Determine the (x, y) coordinate at the center of the cell enclosing the given text.  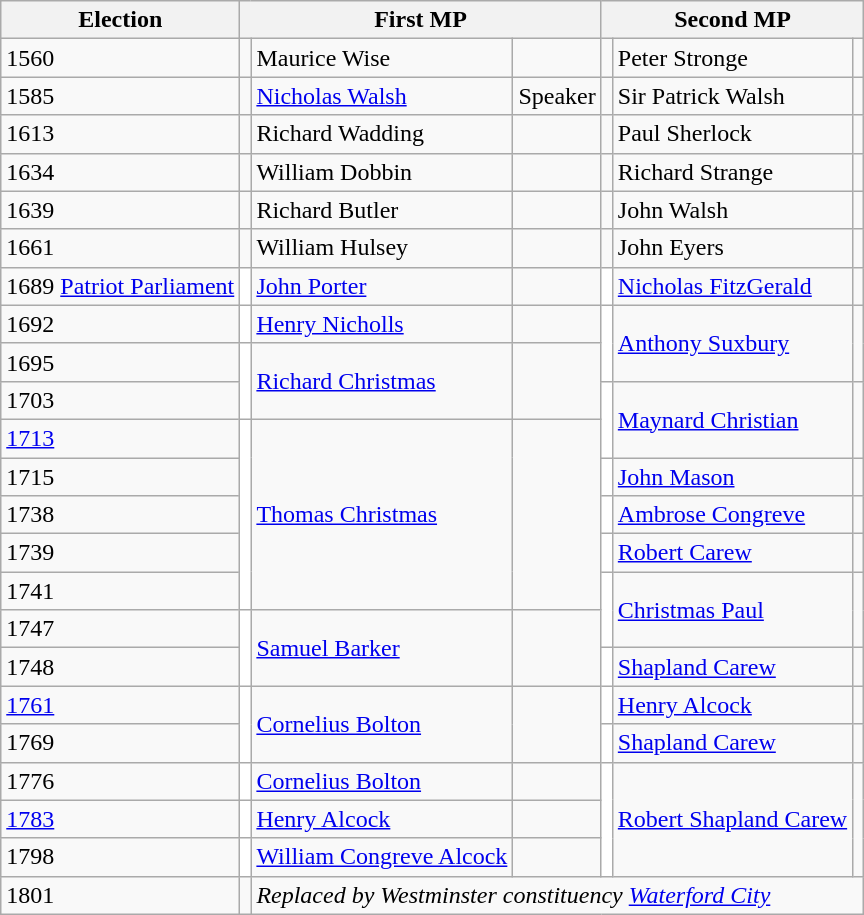
1585 (120, 96)
Election (120, 20)
John Walsh (732, 210)
1715 (120, 477)
Sir Patrick Walsh (732, 96)
William Hulsey (382, 248)
Richard Strange (732, 172)
1801 (120, 895)
1689 Patriot Parliament (120, 286)
1639 (120, 210)
Christmas Paul (732, 610)
1695 (120, 362)
1776 (120, 781)
1761 (120, 705)
William Dobbin (382, 172)
Peter Stronge (732, 58)
1741 (120, 591)
John Eyers (732, 248)
1713 (120, 438)
Ambrose Congreve (732, 515)
Nicholas FitzGerald (732, 286)
1738 (120, 515)
1560 (120, 58)
1634 (120, 172)
Henry Nicholls (382, 324)
Speaker (557, 96)
Replaced by Westminster constituency Waterford City (558, 895)
Anthony Suxbury (732, 343)
Richard Wadding (382, 134)
Second MP (732, 20)
Maynard Christian (732, 419)
Paul Sherlock (732, 134)
1613 (120, 134)
Nicholas Walsh (382, 96)
Richard Christmas (382, 381)
1747 (120, 629)
1703 (120, 400)
1739 (120, 553)
1798 (120, 857)
William Congreve Alcock (382, 857)
1769 (120, 743)
Samuel Barker (382, 648)
John Porter (382, 286)
Richard Butler (382, 210)
1692 (120, 324)
1661 (120, 248)
1783 (120, 819)
John Mason (732, 477)
Maurice Wise (382, 58)
Robert Shapland Carew (732, 819)
First MP (420, 20)
Thomas Christmas (382, 514)
Robert Carew (732, 553)
1748 (120, 667)
